Output the (x, y) coordinate of the center of the cell containing the given text.  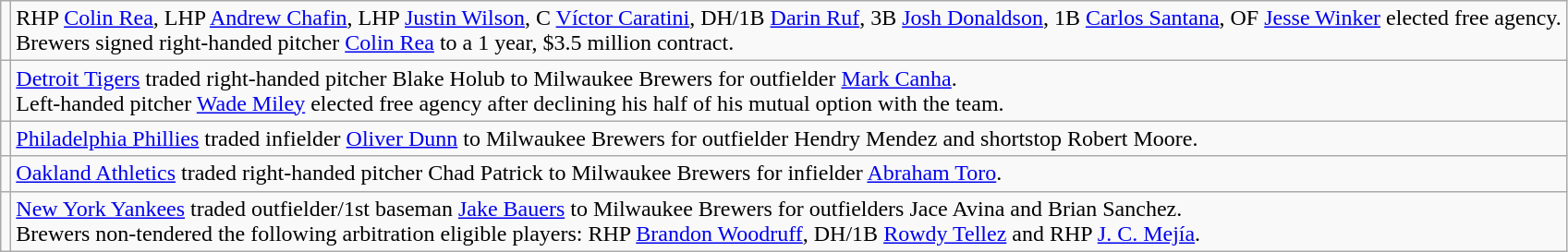
Oakland Athletics traded right-handed pitcher Chad Patrick to Milwaukee Brewers for infielder Abraham Toro. (789, 174)
Philadelphia Phillies traded infielder Oliver Dunn to Milwaukee Brewers for outfielder Hendry Mendez and shortstop Robert Moore. (789, 138)
